For the text-containing cell, return its midpoint in [x, y] coordinate format. 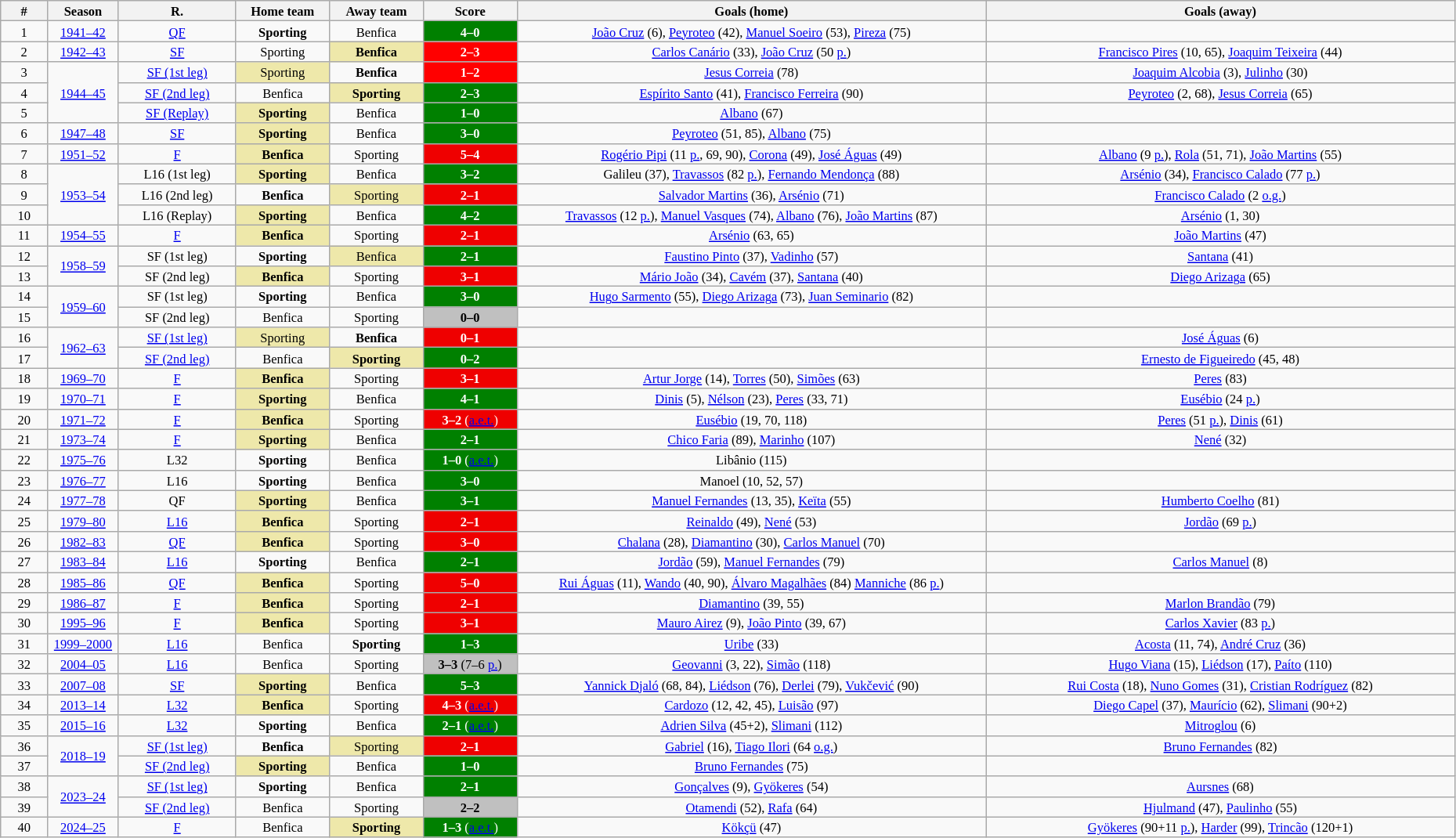
Dinis (5), Nélson (23), Peres (33, 71) [752, 399]
Otamendi (52), Rafa (64) [752, 807]
1970–71 [83, 399]
21 [24, 439]
Season [83, 11]
1954–55 [83, 235]
27 [24, 562]
Peyroteo (2, 68), Jesus Correia (65) [1220, 92]
1947–48 [83, 133]
Francisco Calado (2 o.g.) [1220, 194]
Aursnes (68) [1220, 786]
17 [24, 358]
1971–72 [83, 419]
Arsénio (1, 30) [1220, 215]
Adrien Silva (45+2), Slimani (112) [752, 725]
5–4 [470, 154]
Chalana (28), Diamantino (30), Carlos Manuel (70) [752, 541]
37 [24, 766]
Cardozo (12, 42, 45), Luisão (97) [752, 705]
11 [24, 235]
Bruno Fernandes (75) [752, 766]
1973–74 [83, 439]
35 [24, 725]
38 [24, 786]
Carlos Canário (33), João Cruz (50 p.) [752, 52]
2 [24, 52]
40 [24, 827]
22 [24, 460]
23 [24, 480]
Arsénio (34), Francisco Calado (77 p.) [1220, 174]
1995–96 [83, 623]
2–2 [470, 807]
Hugo Viana (15), Liédson (17), Paíto (110) [1220, 664]
25 [24, 521]
20 [24, 419]
Carlos Xavier (83 p.) [1220, 623]
Arsénio (63, 65) [752, 235]
Santana (41) [1220, 256]
Score [470, 11]
Libânio (115) [752, 460]
Rogério Pipi (11 p., 69, 90), Corona (49), José Águas (49) [752, 154]
Chico Faria (89), Marinho (107) [752, 439]
Jesus Correia (78) [752, 72]
Travassos (12 p.), Manuel Vasques (74), Albano (76), João Martins (87) [752, 215]
1986–87 [83, 603]
Ernesto de Figueiredo (45, 48) [1220, 358]
Goals (home) [752, 11]
5 [24, 113]
2013–14 [83, 705]
30 [24, 623]
28 [24, 582]
2018–19 [83, 756]
L16 (Replay) [177, 215]
2007–08 [83, 684]
Carlos Manuel (8) [1220, 562]
Gyökeres (90+11 p.), Harder (99), Trincão (120+1) [1220, 827]
Rui Águas (11), Wando (40, 90), Álvaro Magalhães (84) Manniche (86 p.) [752, 582]
6 [24, 133]
26 [24, 541]
SF (Replay) [177, 113]
1 [24, 31]
0–2 [470, 358]
4–3 (a.e.t.) [470, 705]
João Cruz (6), Peyroteo (42), Manuel Soeiro (53), Pireza (75) [752, 31]
1958–59 [83, 266]
Eusébio (24 p.) [1220, 399]
0–0 [470, 317]
Mitroglou (6) [1220, 725]
10 [24, 215]
Eusébio (19, 70, 118) [752, 419]
Espírito Santo (41), Francisco Ferreira (90) [752, 92]
Artur Jorge (14), Torres (50), Simões (63) [752, 378]
Home team [283, 11]
1–3 [470, 644]
1979–80 [83, 521]
1962–63 [83, 348]
33 [24, 684]
Manoel (10, 52, 57) [752, 480]
Francisco Pires (10, 65), Joaquim Teixeira (44) [1220, 52]
2004–05 [83, 664]
24 [24, 500]
Geovanni (3, 22), Simão (118) [752, 664]
Humberto Coelho (81) [1220, 500]
Yannick Djaló (68, 84), Liédson (76), Derlei (79), Vukčević (90) [752, 684]
Bruno Fernandes (82) [1220, 746]
19 [24, 399]
3–2 [470, 174]
7 [24, 154]
1977–78 [83, 500]
2023–24 [83, 796]
1983–84 [83, 562]
Faustino Pinto (37), Vadinho (57) [752, 256]
1969–70 [83, 378]
Mário João (34), Cavém (37), Santana (40) [752, 276]
14 [24, 297]
1975–76 [83, 460]
1942–43 [83, 52]
Mauro Airez (9), João Pinto (39, 67) [752, 623]
Uribe (33) [752, 644]
Away team [377, 11]
José Águas (6) [1220, 338]
Hugo Sarmento (55), Diego Arizaga (73), Juan Seminario (82) [752, 297]
1976–77 [83, 480]
2–1 (a.e.t.) [470, 725]
# [24, 11]
1999–2000 [83, 644]
12 [24, 256]
5–3 [470, 684]
4–1 [470, 399]
39 [24, 807]
34 [24, 705]
4–0 [470, 31]
Reinaldo (49), Nené (53) [752, 521]
Peyroteo (51, 85), Albano (75) [752, 133]
5–0 [470, 582]
8 [24, 174]
Acosta (11, 74), André Cruz (36) [1220, 644]
Jordão (59), Manuel Fernandes (79) [752, 562]
Marlon Brandão (79) [1220, 603]
Galileu (37), Travassos (82 p.), Fernando Mendonça (88) [752, 174]
1951–52 [83, 154]
18 [24, 378]
2024–25 [83, 827]
13 [24, 276]
Kökçü (47) [752, 827]
1959–60 [83, 307]
L16 (1st leg) [177, 174]
Gonçalves (9), Gyökeres (54) [752, 786]
1–3 (a.e.t.) [470, 827]
R. [177, 11]
0–1 [470, 338]
4 [24, 92]
Albano (67) [752, 113]
Diego Capel (37), Maurício (62), Slimani (90+2) [1220, 705]
2015–16 [83, 725]
Peres (51 p.), Dinis (61) [1220, 419]
Joaquim Alcobia (3), Julinho (30) [1220, 72]
Diamantino (39, 55) [752, 603]
1–2 [470, 72]
3–2 (a.e.t.) [470, 419]
Hjulmand (47), Paulinho (55) [1220, 807]
4–2 [470, 215]
16 [24, 338]
Manuel Fernandes (13, 35), Keïta (55) [752, 500]
1944–45 [83, 92]
31 [24, 644]
1953–54 [83, 194]
Peres (83) [1220, 378]
1941–42 [83, 31]
3 [24, 72]
L16 (2nd leg) [177, 194]
1982–83 [83, 541]
3–3 (7–6 p.) [470, 664]
Goals (away) [1220, 11]
1985–86 [83, 582]
Albano (9 p.), Rola (51, 71), João Martins (55) [1220, 154]
Rui Costa (18), Nuno Gomes (31), Cristian Rodríguez (82) [1220, 684]
Salvador Martins (36), Arsénio (71) [752, 194]
João Martins (47) [1220, 235]
15 [24, 317]
Jordão (69 p.) [1220, 521]
36 [24, 746]
Gabriel (16), Tiago Ilori (64 o.g.) [752, 746]
1–0 (a.e.t.) [470, 460]
29 [24, 603]
9 [24, 194]
Diego Arizaga (65) [1220, 276]
Nené (32) [1220, 439]
32 [24, 664]
